Extract the [x, y] coordinate from the center of the cell holding the provided text.  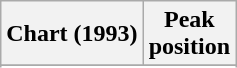
Peakposition [189, 34]
Chart (1993) [72, 34]
